Capture the cell that displays the provided text and extract its (X, Y) central coordinate. 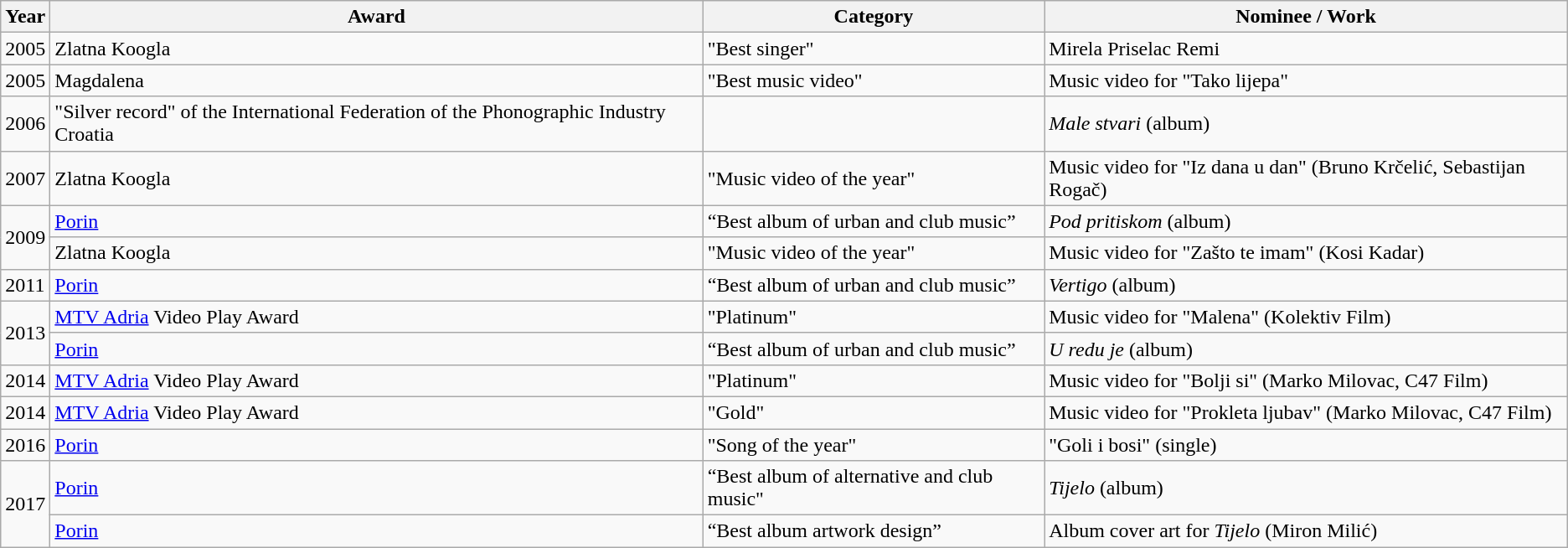
Tijelo (album) (1307, 488)
2017 (25, 504)
"Best music video" (873, 80)
Magdalena (377, 80)
"Best singer" (873, 49)
2011 (25, 285)
Award (377, 17)
2013 (25, 333)
U redu je (album) (1307, 349)
Male stvari (album) (1307, 124)
Music video for "Malena" (Kolektiv Film) (1307, 317)
Vertigo (album) (1307, 285)
Pod pritiskom (album) (1307, 221)
Music video for "Bolji si" (Marko Milovac, C47 Film) (1307, 380)
Nominee / Work (1307, 17)
Category (873, 17)
2007 (25, 178)
Music video for "Prokleta ljubav" (Marko Milovac, C47 Film) (1307, 412)
Music video for "Zašto te imam" (Kosi Kadar) (1307, 253)
2006 (25, 124)
"Silver record" of the International Federation of the Phonographic Industry Croatia (377, 124)
Music video for "Iz dana u dan" (Bruno Krčelić, Sebastijan Rogač) (1307, 178)
Album cover art for Tijelo (Miron Milić) (1307, 531)
"Gold" (873, 412)
"Song of the year" (873, 445)
Music video for "Tako lijepa" (1307, 80)
“Best album artwork design” (873, 531)
“Best album of alternative and club music" (873, 488)
2016 (25, 445)
Mirela Priselac Remi (1307, 49)
Year (25, 17)
"Goli i bosi" (single) (1307, 445)
2009 (25, 237)
